Locate the cell with the specified text and output its (x, y) center coordinate. 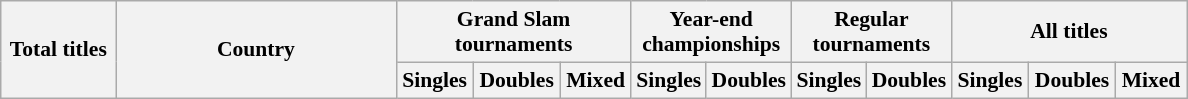
Total titles (58, 50)
All titles (1068, 32)
Grand Slamtournaments (514, 32)
Regulartournaments (871, 32)
Country (256, 50)
Year-endchampionships (711, 32)
